Return [X, Y] of the center of cell containing provided text 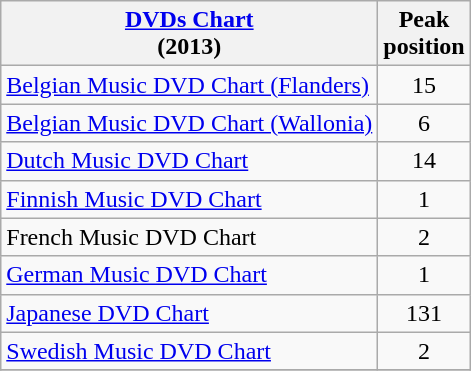
German Music DVD Chart [190, 275]
DVDs Chart (2013) [190, 34]
Peakposition [424, 34]
Swedish Music DVD Chart [190, 351]
14 [424, 161]
Finnish Music DVD Chart [190, 199]
French Music DVD Chart [190, 237]
Belgian Music DVD Chart (Flanders) [190, 85]
Dutch Music DVD Chart [190, 161]
Japanese DVD Chart [190, 313]
15 [424, 85]
131 [424, 313]
6 [424, 123]
Belgian Music DVD Chart (Wallonia) [190, 123]
